Capture the cell that displays the provided text and extract its [X, Y] central coordinate. 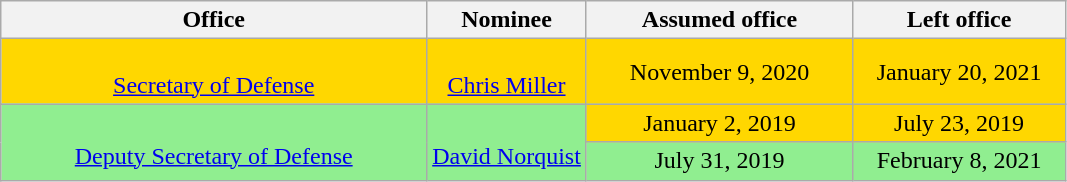
July 23, 2019 [960, 123]
David Norquist [507, 142]
February 8, 2021 [960, 161]
January 2, 2019 [719, 123]
November 9, 2020 [719, 72]
Secretary of Defense [214, 72]
Chris Miller [507, 72]
Assumed office [719, 20]
January 20, 2021 [960, 72]
Deputy Secretary of Defense [214, 142]
Nominee [507, 20]
Office [214, 20]
July 31, 2019 [719, 161]
Left office [960, 20]
